From the cell containing the given text, extract its center point as [X, Y] coordinate. 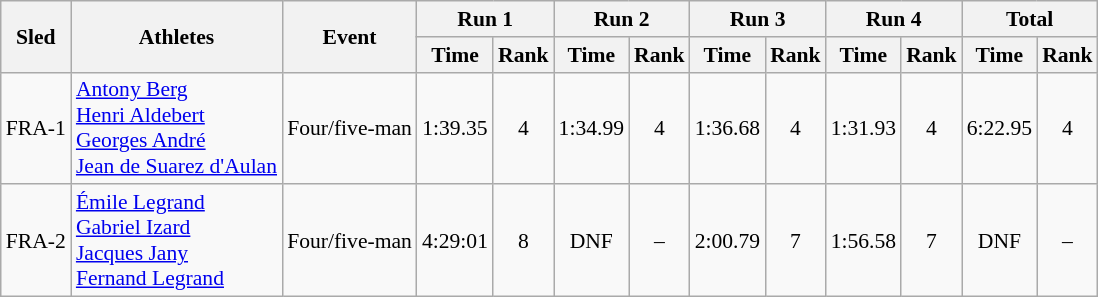
1:56.58 [864, 241]
Émile LegrandGabriel IzardJacques JanyFernand Legrand [176, 241]
1:31.93 [864, 128]
Run 3 [758, 19]
1:39.35 [455, 128]
2:00.79 [728, 241]
Run 4 [894, 19]
FRA-2 [36, 241]
FRA-1 [36, 128]
Total [1030, 19]
Run 1 [486, 19]
6:22.95 [1000, 128]
1:34.99 [592, 128]
4:29:01 [455, 241]
Sled [36, 36]
Event [350, 36]
Athletes [176, 36]
Antony BergHenri AldebertGeorges AndréJean de Suarez d'Aulan [176, 128]
1:36.68 [728, 128]
8 [524, 241]
Run 2 [622, 19]
